Capture the cell that displays the provided text and extract its [x, y] central coordinate. 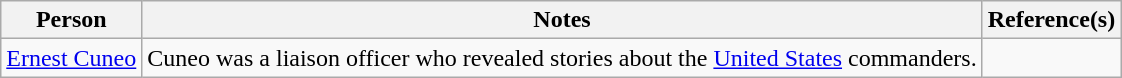
Person [72, 20]
Ernest Cuneo [72, 58]
Reference(s) [1052, 20]
Notes [562, 20]
Cuneo was a liaison officer who revealed stories about the United States commanders. [562, 58]
